Scan for the cell matching the given text and deliver its [x, y] coordinate at center. 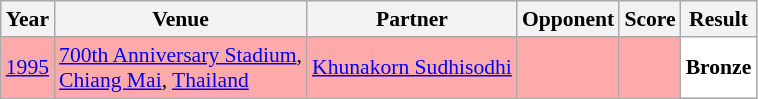
Result [719, 19]
Year [28, 19]
700th Anniversary Stadium, Chiang Mai, Thailand [180, 68]
Score [650, 19]
Opponent [568, 19]
Partner [412, 19]
Bronze [719, 68]
1995 [28, 68]
Venue [180, 19]
Khunakorn Sudhisodhi [412, 68]
